For the text-containing cell, return its midpoint in [X, Y] coordinate format. 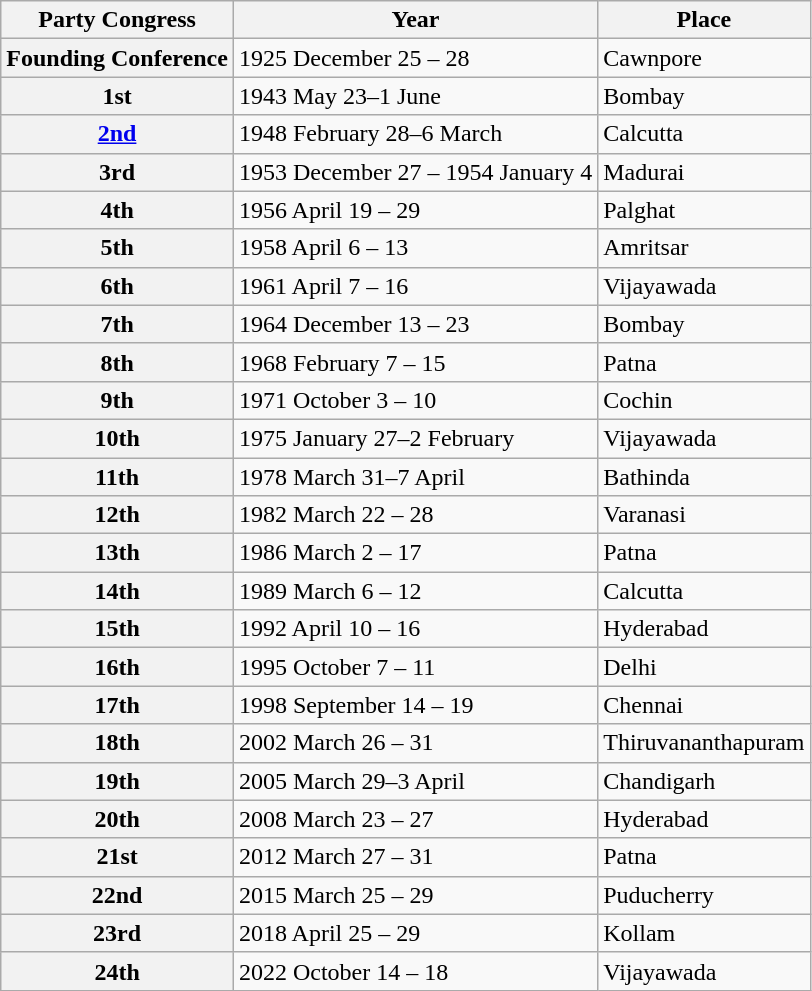
17th [118, 705]
6th [118, 286]
1986 March 2 – 17 [415, 553]
Thiruvananthapuram [704, 743]
Place [704, 20]
22nd [118, 895]
1978 March 31–7 April [415, 477]
24th [118, 971]
1958 April 6 – 13 [415, 248]
23rd [118, 933]
15th [118, 629]
2015 March 25 – 29 [415, 895]
1st [118, 96]
1925 December 25 – 28 [415, 58]
1982 March 22 – 28 [415, 515]
1948 February 28–6 March [415, 134]
2005 March 29–3 April [415, 781]
Cochin [704, 400]
2022 October 14 – 18 [415, 971]
Kollam [704, 933]
1971 October 3 – 10 [415, 400]
10th [118, 438]
1989 March 6 – 12 [415, 591]
Cawnpore [704, 58]
5th [118, 248]
21st [118, 857]
Year [415, 20]
13th [118, 553]
Chennai [704, 705]
Founding Conference [118, 58]
Puducherry [704, 895]
19th [118, 781]
11th [118, 477]
12th [118, 515]
1943 May 23–1 June [415, 96]
7th [118, 324]
4th [118, 210]
2002 March 26 – 31 [415, 743]
1992 April 10 – 16 [415, 629]
1956 April 19 – 29 [415, 210]
Chandigarh [704, 781]
20th [118, 819]
14th [118, 591]
1995 October 7 – 11 [415, 667]
2008 March 23 – 27 [415, 819]
Party Congress [118, 20]
1953 December 27 – 1954 January 4 [415, 172]
2nd [118, 134]
1975 January 27–2 February [415, 438]
1961 April 7 – 16 [415, 286]
1964 December 13 – 23 [415, 324]
1998 September 14 – 19 [415, 705]
2018 April 25 – 29 [415, 933]
Amritsar [704, 248]
18th [118, 743]
2012 March 27 – 31 [415, 857]
16th [118, 667]
Varanasi [704, 515]
9th [118, 400]
Bathinda [704, 477]
Delhi [704, 667]
Palghat [704, 210]
8th [118, 362]
3rd [118, 172]
Madurai [704, 172]
1968 February 7 – 15 [415, 362]
